Return (x, y) of the center of cell containing provided text 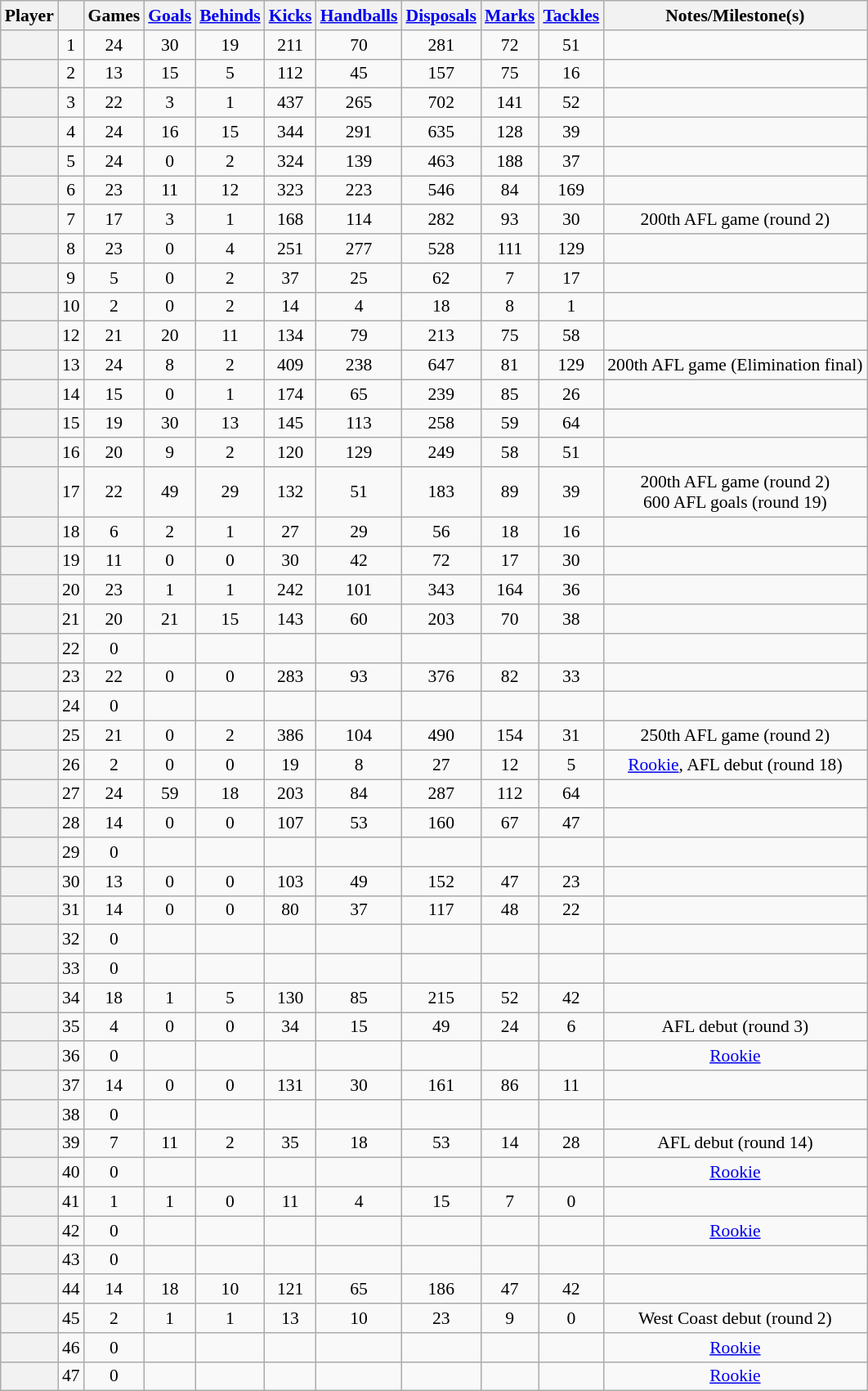
200th AFL game (round 2)600 AFL goals (round 19) (735, 492)
188 (510, 161)
528 (441, 249)
154 (510, 736)
168 (291, 220)
48 (510, 910)
114 (360, 220)
139 (360, 161)
490 (441, 736)
Goals (170, 16)
62 (441, 278)
409 (291, 366)
702 (441, 103)
283 (291, 677)
145 (291, 424)
103 (291, 882)
164 (510, 590)
251 (291, 249)
46 (71, 1348)
32 (71, 940)
117 (441, 910)
223 (360, 191)
463 (441, 161)
647 (441, 366)
West Coast debut (round 2) (735, 1318)
AFL debut (round 3) (735, 1027)
282 (441, 220)
281 (441, 45)
169 (570, 191)
Games (114, 16)
41 (71, 1202)
250th AFL game (round 2) (735, 736)
242 (291, 590)
141 (510, 103)
215 (441, 998)
40 (71, 1173)
258 (441, 424)
386 (291, 736)
186 (441, 1290)
546 (441, 191)
213 (441, 336)
132 (291, 492)
291 (360, 132)
Notes/Milestone(s) (735, 16)
323 (291, 191)
Disposals (441, 16)
344 (291, 132)
437 (291, 103)
128 (510, 132)
183 (441, 492)
Handballs (360, 16)
239 (441, 394)
343 (441, 590)
376 (441, 677)
131 (291, 1085)
79 (360, 336)
130 (291, 998)
86 (510, 1085)
Kicks (291, 16)
324 (291, 161)
101 (360, 590)
67 (510, 823)
111 (510, 249)
238 (360, 366)
104 (360, 736)
Tackles (570, 16)
120 (291, 453)
82 (510, 677)
113 (360, 424)
Behinds (230, 16)
107 (291, 823)
161 (441, 1085)
160 (441, 823)
56 (441, 532)
249 (441, 453)
635 (441, 132)
265 (360, 103)
200th AFL game (round 2) (735, 220)
211 (291, 45)
152 (441, 882)
AFL debut (round 14) (735, 1143)
134 (291, 336)
143 (291, 619)
81 (510, 366)
43 (71, 1260)
121 (291, 1290)
157 (441, 74)
80 (291, 910)
60 (360, 619)
Rookie, AFL debut (round 18) (735, 765)
44 (71, 1290)
277 (360, 249)
Player (29, 16)
174 (291, 394)
Marks (510, 16)
287 (441, 794)
89 (510, 492)
200th AFL game (Elimination final) (735, 366)
